Locate the cell with the specified text and output its (X, Y) center coordinate. 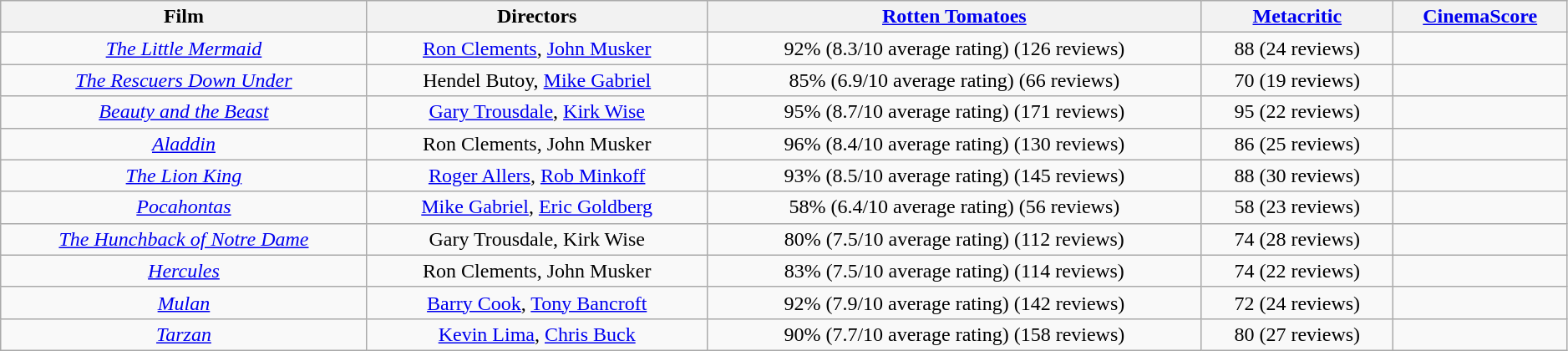
74 (22 reviews) (1297, 271)
88 (24 reviews) (1297, 48)
88 (30 reviews) (1297, 175)
80% (7.5/10 average rating) (112 reviews) (954, 239)
The Little Mermaid (184, 48)
Film (184, 17)
95 (22 reviews) (1297, 112)
Hercules (184, 271)
90% (7.7/10 average rating) (158 reviews) (954, 334)
Kevin Lima, Chris Buck (536, 334)
86 (25 reviews) (1297, 144)
93% (8.5/10 average rating) (145 reviews) (954, 175)
Mulan (184, 303)
Hendel Butoy, Mike Gabriel (536, 80)
95% (8.7/10 average rating) (171 reviews) (954, 112)
58 (23 reviews) (1297, 207)
The Rescuers Down Under (184, 80)
Directors (536, 17)
92% (7.9/10 average rating) (142 reviews) (954, 303)
Barry Cook, Tony Bancroft (536, 303)
CinemaScore (1480, 17)
Rotten Tomatoes (954, 17)
Beauty and the Beast (184, 112)
58% (6.4/10 average rating) (56 reviews) (954, 207)
80 (27 reviews) (1297, 334)
Roger Allers, Rob Minkoff (536, 175)
Mike Gabriel, Eric Goldberg (536, 207)
74 (28 reviews) (1297, 239)
Metacritic (1297, 17)
Tarzan (184, 334)
85% (6.9/10 average rating) (66 reviews) (954, 80)
Aladdin (184, 144)
92% (8.3/10 average rating) (126 reviews) (954, 48)
70 (19 reviews) (1297, 80)
72 (24 reviews) (1297, 303)
The Hunchback of Notre Dame (184, 239)
83% (7.5/10 average rating) (114 reviews) (954, 271)
Pocahontas (184, 207)
96% (8.4/10 average rating) (130 reviews) (954, 144)
The Lion King (184, 175)
